Output the (x, y) coordinate of the center of the cell containing the given text.  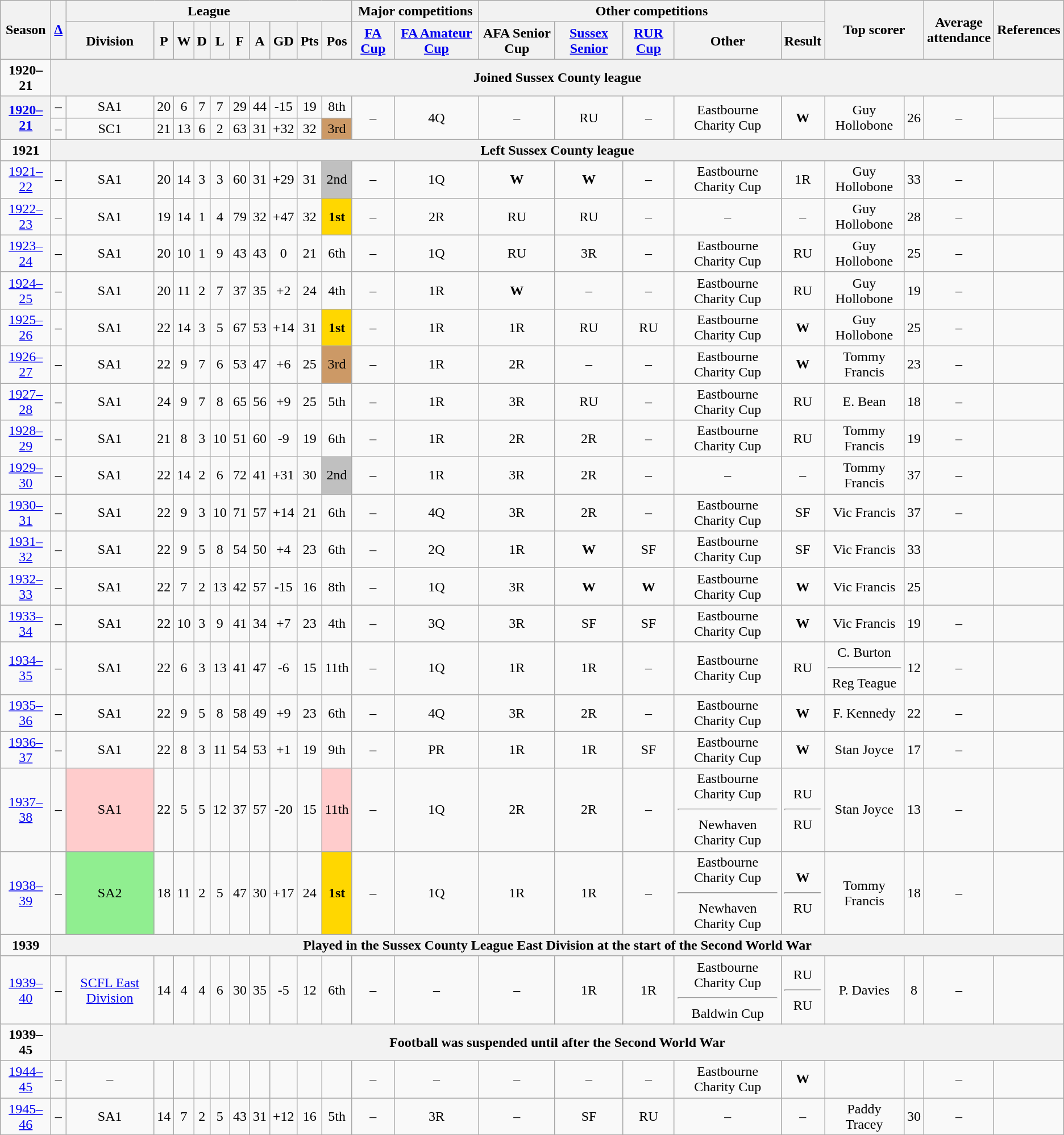
1930–31 (26, 513)
FA Cup (373, 41)
1929–30 (26, 475)
Sussex Senior (589, 41)
3Q (437, 623)
1921 (26, 150)
42 (240, 587)
26 (914, 118)
SCFL East Division (110, 989)
9th (336, 749)
E. Bean (864, 401)
34 (259, 623)
-20 (284, 810)
79 (240, 216)
L (219, 41)
58 (240, 713)
1934–35 (26, 668)
1933–34 (26, 623)
Major competitions (415, 11)
-5 (284, 989)
A (259, 41)
1925–26 (26, 328)
Top scorer (874, 30)
Pos (336, 41)
1928–29 (26, 439)
Pts (309, 41)
P (164, 41)
Played in the Sussex County League East Division at the start of the Second World War (557, 945)
67 (240, 328)
49 (259, 713)
PR (437, 749)
28 (914, 216)
∆ (59, 30)
+7 (284, 623)
SC1 (110, 129)
GD (284, 41)
D (202, 41)
Result (803, 41)
+2 (284, 290)
1938–39 (26, 893)
-9 (284, 439)
+1 (284, 749)
Other competitions (651, 11)
71 (240, 513)
RUR Cup (649, 41)
Football was suspended until after the Second World War (557, 1042)
C. Burton Reg Teague (864, 668)
1937–38 (26, 810)
1926–27 (26, 364)
65 (240, 401)
F (240, 41)
+17 (284, 893)
+29 (284, 180)
1924–25 (26, 290)
F. Kennedy (864, 713)
0 (284, 254)
51 (240, 439)
+6 (284, 364)
Paddy Tracey (864, 1116)
72 (240, 475)
+31 (284, 475)
SA2 (110, 893)
+32 (284, 129)
+47 (284, 216)
1923–24 (26, 254)
1921–22 (26, 180)
1944–45 (26, 1079)
2Q (437, 549)
+4 (284, 549)
WRU (803, 893)
29 (240, 107)
1931–32 (26, 549)
+12 (284, 1116)
1922–23 (26, 216)
63 (240, 129)
50 (259, 549)
1935–36 (26, 713)
Eastbourne Charity CupBaldwin Cup (728, 989)
Left Sussex County league (557, 150)
Other (728, 41)
-6 (284, 668)
Joined Sussex County league (557, 77)
P. Davies (864, 989)
1932–33 (26, 587)
FA Amateur Cup (437, 41)
44 (259, 107)
1927–28 (26, 401)
Division (110, 41)
AFA Senior Cup (517, 41)
56 (259, 401)
Season (26, 30)
1939–40 (26, 989)
1945–46 (26, 1116)
17 (914, 749)
Averageattendance (959, 30)
1936–37 (26, 749)
1939 (26, 945)
References (1029, 30)
League (209, 11)
1939–45 (26, 1042)
